Provide the (x, y) coordinate of the cell's center where the given text is located.  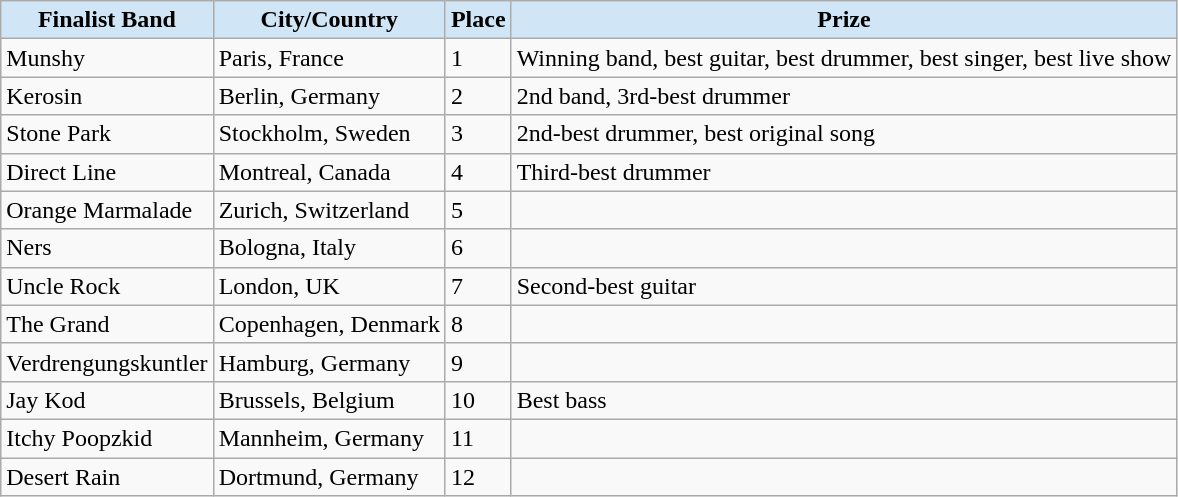
7 (478, 286)
Best bass (844, 400)
2 (478, 96)
9 (478, 362)
Second-best guitar (844, 286)
Zurich, Switzerland (329, 210)
Jay Kod (107, 400)
12 (478, 477)
Orange Marmalade (107, 210)
2nd band, 3rd-best drummer (844, 96)
London, UK (329, 286)
Bologna, Italy (329, 248)
City/Country (329, 20)
1 (478, 58)
Prize (844, 20)
Mannheim, Germany (329, 438)
5 (478, 210)
Montreal, Canada (329, 172)
The Grand (107, 324)
8 (478, 324)
Place (478, 20)
Uncle Rock (107, 286)
Munshy (107, 58)
Itchy Poopzkid (107, 438)
Desert Rain (107, 477)
4 (478, 172)
Stockholm, Sweden (329, 134)
Finalist Band (107, 20)
Winning band, best guitar, best drummer, best singer, best live show (844, 58)
Paris, France (329, 58)
Stone Park (107, 134)
10 (478, 400)
Copenhagen, Denmark (329, 324)
11 (478, 438)
Dortmund, Germany (329, 477)
Brussels, Belgium (329, 400)
Ners (107, 248)
Verdrengungskuntler (107, 362)
Kerosin (107, 96)
Berlin, Germany (329, 96)
6 (478, 248)
2nd-best drummer, best original song (844, 134)
Third-best drummer (844, 172)
3 (478, 134)
Direct Line (107, 172)
Hamburg, Germany (329, 362)
